Output the [X, Y] coordinate of the center of the cell containing the given text.  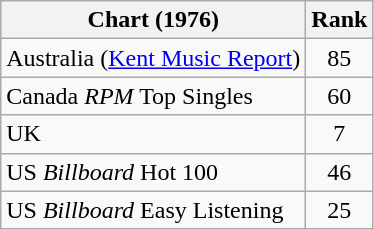
UK [154, 134]
US Billboard Hot 100 [154, 172]
60 [340, 96]
Australia (Kent Music Report) [154, 58]
Rank [340, 20]
US Billboard Easy Listening [154, 210]
Chart (1976) [154, 20]
7 [340, 134]
25 [340, 210]
Canada RPM Top Singles [154, 96]
85 [340, 58]
46 [340, 172]
